Output the (X, Y) coordinate of the center of the cell containing the given text.  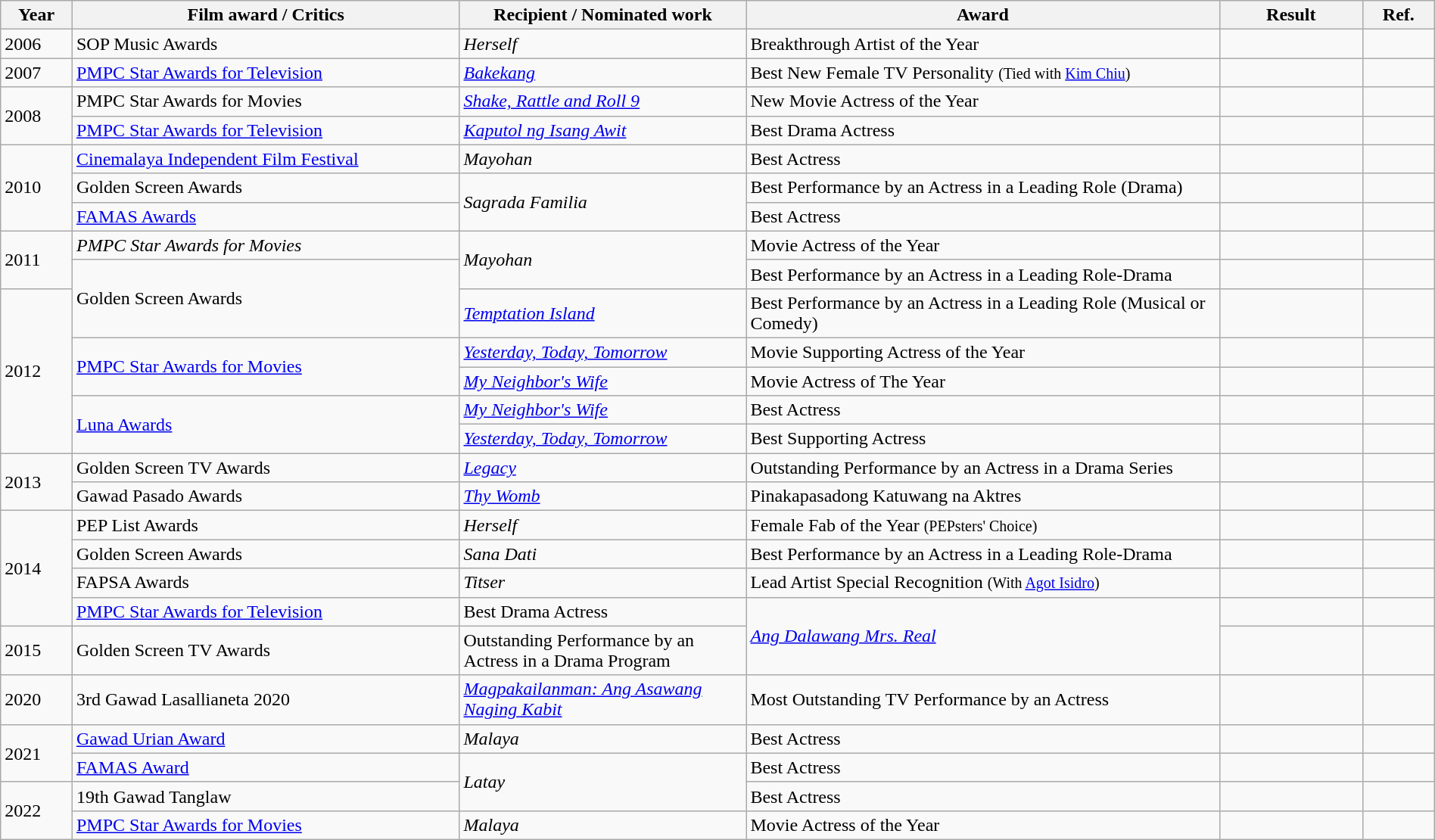
Luna Awards (266, 425)
New Movie Actress of the Year (982, 101)
Recipient / Nominated work (602, 15)
Gawad Pasado Awards (266, 496)
Breakthrough Artist of the Year (982, 44)
Best Supporting Actress (982, 439)
Ref. (1399, 15)
SOP Music Awards (266, 44)
Most Outstanding TV Performance by an Actress (982, 699)
FAMAS Award (266, 767)
2006 (36, 44)
Award (982, 15)
2011 (36, 260)
2012 (36, 371)
Gawad Urian Award (266, 739)
3rd Gawad Lasallianeta 2020 (266, 699)
Bakekang (602, 73)
19th Gawad Tanglaw (266, 796)
Cinemalaya Independent Film Festival (266, 159)
Best Performance by an Actress in a Leading Role (Drama) (982, 188)
Kaputol ng Isang Awit (602, 130)
Best New Female TV Personality (Tied with Kim Chiu) (982, 73)
Titser (602, 583)
Lead Artist Special Recognition (With Agot Isidro) (982, 583)
Film award / Critics (266, 15)
Sagrada Familia (602, 202)
2013 (36, 482)
2008 (36, 116)
Female Fab of the Year (PEPsters' Choice) (982, 525)
Thy Womb (602, 496)
FAPSA Awards (266, 583)
Ang Dalawang Mrs. Real (982, 636)
Latay (602, 782)
2015 (36, 651)
Year (36, 15)
2021 (36, 753)
Outstanding Performance by an Actress in a Drama Program (602, 651)
Shake, Rattle and Roll 9 (602, 101)
Magpakailanman: Ang Asawang Naging Kabit (602, 699)
Best Performance by an Actress in a Leading Role (Musical or Comedy) (982, 313)
2020 (36, 699)
Result (1291, 15)
Legacy (602, 468)
FAMAS Awards (266, 216)
2022 (36, 810)
2007 (36, 73)
Outstanding Performance by an Actress in a Drama Series (982, 468)
Pinakapasadong Katuwang na Aktres (982, 496)
Movie Supporting Actress of the Year (982, 352)
PEP List Awards (266, 525)
2010 (36, 188)
2014 (36, 568)
Movie Actress of The Year (982, 381)
Temptation Island (602, 313)
Sana Dati (602, 554)
